Find where the given text appears and provide that cell's center as [x, y] coordinate. 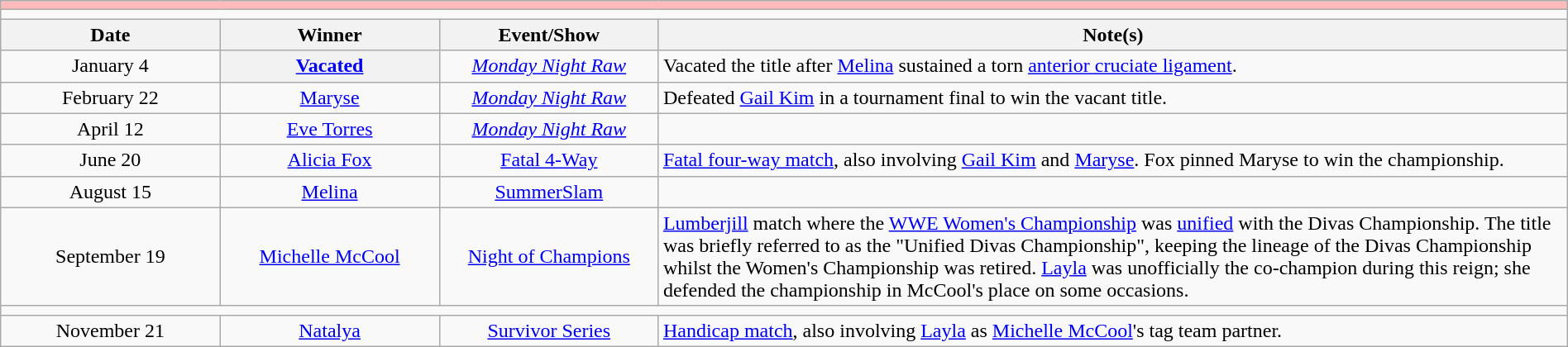
Vacated the title after Melina sustained a torn anterior cruciate ligament. [1113, 66]
Survivor Series [549, 330]
Michelle McCool [329, 256]
April 12 [111, 129]
Alicia Fox [329, 160]
Note(s) [1113, 35]
August 15 [111, 192]
February 22 [111, 97]
June 20 [111, 160]
Maryse [329, 97]
Defeated Gail Kim in a tournament final to win the vacant title. [1113, 97]
Winner [329, 35]
January 4 [111, 66]
SummerSlam [549, 192]
Fatal four-way match, also involving Gail Kim and Maryse. Fox pinned Maryse to win the championship. [1113, 160]
Event/Show [549, 35]
November 21 [111, 330]
Fatal 4-Way [549, 160]
Handicap match, also involving Layla as Michelle McCool's tag team partner. [1113, 330]
Date [111, 35]
Night of Champions [549, 256]
September 19 [111, 256]
Eve Torres [329, 129]
Melina [329, 192]
Vacated [329, 66]
Natalya [329, 330]
